Output the [x, y] coordinate of the center of the cell containing the given text.  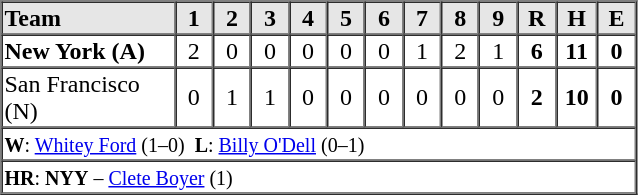
H [576, 18]
HR: NYY – Clete Boyer (1) [319, 176]
3 [270, 18]
New York (A) [88, 50]
7 [422, 18]
10 [576, 98]
E [616, 18]
W: Whitey Ford (1–0) L: Billy O'Dell (0–1) [319, 144]
4 [308, 18]
R [536, 18]
11 [576, 50]
9 [498, 18]
5 [346, 18]
Team [88, 18]
San Francisco (N) [88, 98]
8 [460, 18]
